For the text-containing cell, return its midpoint in [X, Y] coordinate format. 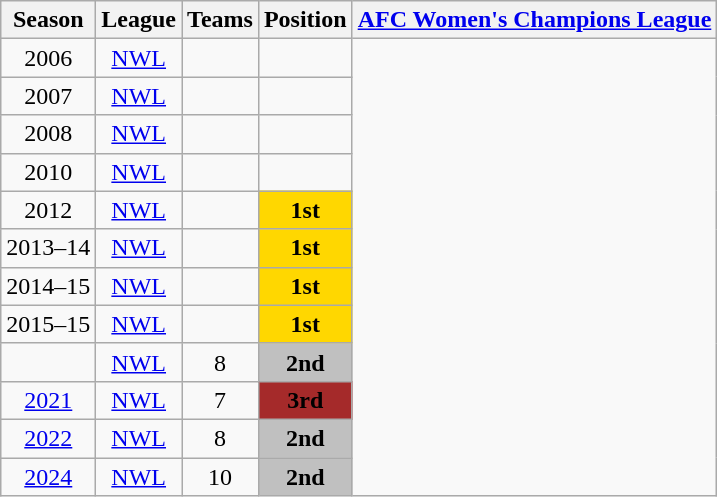
2013–14 [48, 248]
10 [220, 477]
2014–15 [48, 286]
Season [48, 20]
2012 [48, 210]
2007 [48, 96]
2006 [48, 58]
2021 [48, 400]
AFC Women's Champions League [534, 20]
2024 [48, 477]
2022 [48, 438]
Teams [220, 20]
2008 [48, 134]
2015–15 [48, 324]
League [139, 20]
7 [220, 400]
Position [305, 20]
3rd [305, 400]
2010 [48, 172]
